Scan for the cell matching the given text and deliver its (X, Y) coordinate at center. 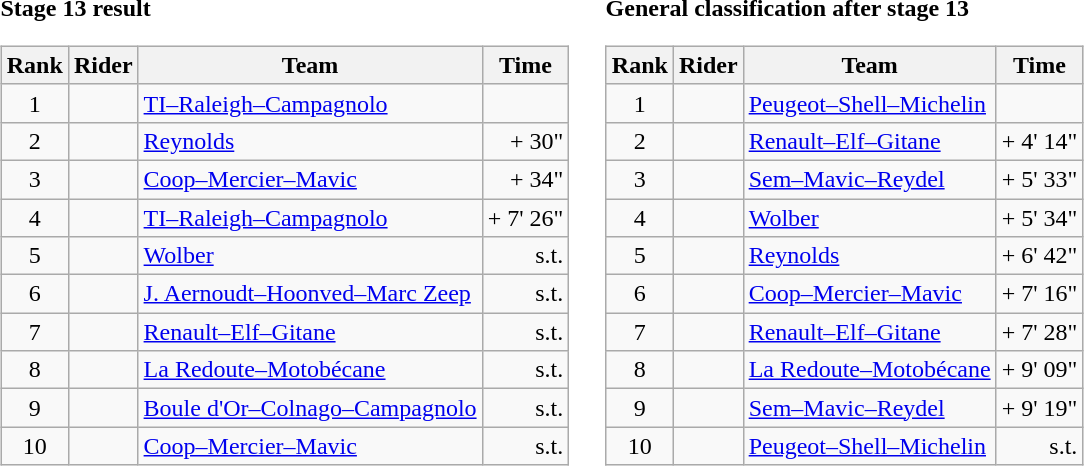
+ 30" (526, 141)
+ 5' 33" (1040, 179)
+ 7' 26" (526, 217)
+ 7' 28" (1040, 332)
+ 4' 14" (1040, 141)
+ 9' 19" (1040, 408)
J. Aernoudt–Hoonved–Marc Zeep (310, 294)
+ 6' 42" (1040, 256)
+ 5' 34" (1040, 217)
+ 7' 16" (1040, 294)
+ 9' 09" (1040, 370)
+ 34" (526, 179)
Boule d'Or–Colnago–Campagnolo (310, 408)
